Determine the [X, Y] coordinate at the center of the cell enclosing the given text.  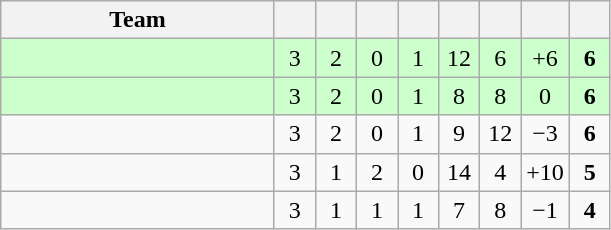
−3 [546, 134]
+10 [546, 172]
14 [460, 172]
−1 [546, 210]
+6 [546, 58]
Team [138, 20]
9 [460, 134]
7 [460, 210]
5 [590, 172]
